Search for the cell housing the specified text and yield its [X, Y] center coordinate. 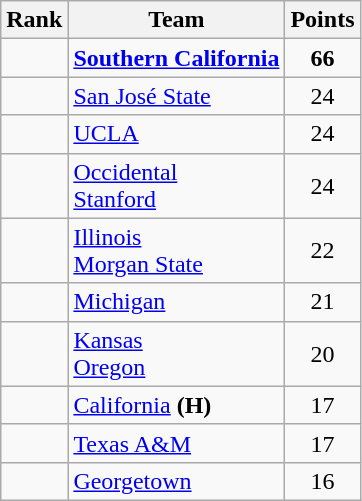
Georgetown [176, 481]
20 [322, 354]
Team [176, 20]
Points [322, 20]
KansasOregon [176, 354]
OccidentalStanford [176, 186]
UCLA [176, 134]
66 [322, 58]
California (H) [176, 405]
Texas A&M [176, 443]
Rank [34, 20]
22 [322, 250]
Southern California [176, 58]
IllinoisMorgan State [176, 250]
16 [322, 481]
21 [322, 302]
San José State [176, 96]
Michigan [176, 302]
